Search for the cell housing the specified text and yield its [x, y] center coordinate. 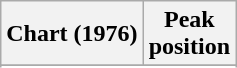
Peakposition [189, 34]
Chart (1976) [72, 34]
